Identify which cell holds the provided text, then report its [x, y] central coordinate. 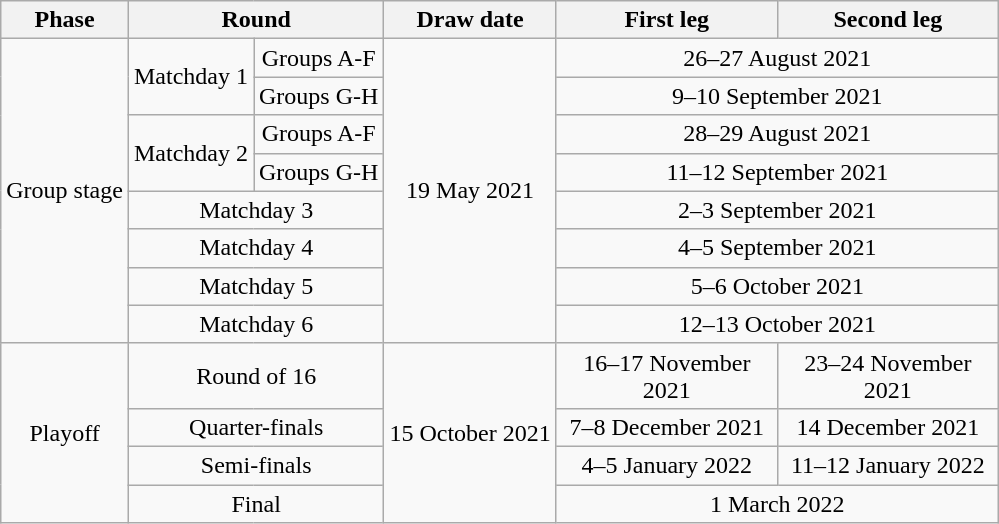
Group stage [65, 191]
2–3 September 2021 [777, 210]
4–5 September 2021 [777, 248]
Semi-finals [256, 465]
12–13 October 2021 [777, 324]
Playoff [65, 432]
23–24 November 2021 [888, 376]
9–10 September 2021 [777, 96]
11–12 January 2022 [888, 465]
11–12 September 2021 [777, 172]
Quarter-finals [256, 427]
15 October 2021 [470, 432]
4–5 January 2022 [666, 465]
Matchday 3 [256, 210]
5–6 October 2021 [777, 286]
16–17 November 2021 [666, 376]
19 May 2021 [470, 191]
Round [256, 20]
28–29 August 2021 [777, 134]
14 December 2021 [888, 427]
Matchday 4 [256, 248]
First leg [666, 20]
Matchday 1 [190, 77]
Round of 16 [256, 376]
Matchday 2 [190, 153]
26–27 August 2021 [777, 58]
1 March 2022 [777, 503]
Matchday 5 [256, 286]
Matchday 6 [256, 324]
Final [256, 503]
7–8 December 2021 [666, 427]
Second leg [888, 20]
Phase [65, 20]
Draw date [470, 20]
